Pinpoint the cell where the given text exists, returning its [x, y] midpoint coordinate. 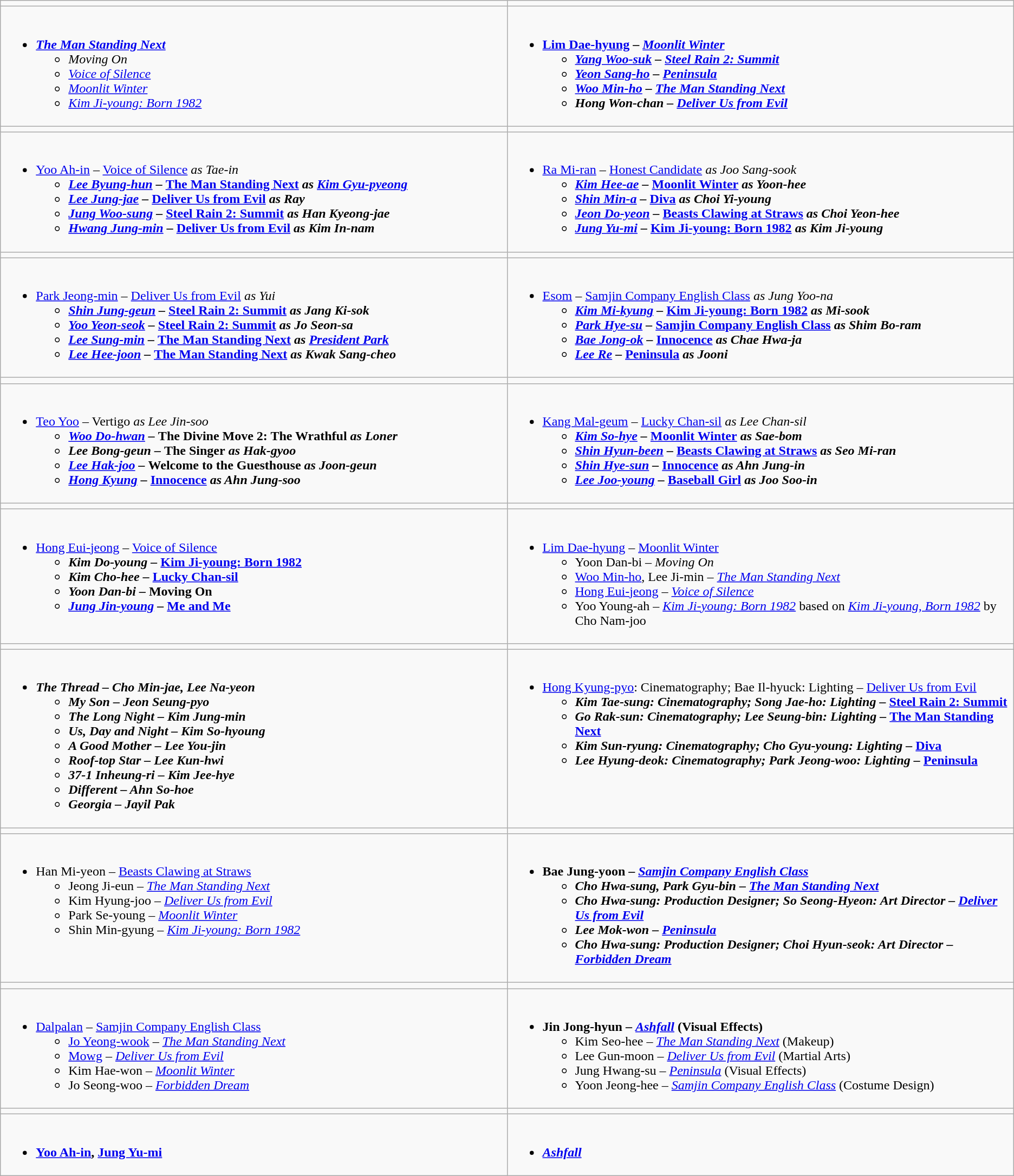
Hong Eui-jeong – Voice of Silence Kim Do-young – Kim Ji-young: Born 1982Kim Cho-hee – Lucky Chan-silYoon Dan-bi – Moving OnJung Jin-young – Me and Me [253, 576]
The Man Standing Next Moving OnVoice of SilenceMoonlit WinterKim Ji-young: Born 1982 [253, 66]
Yoo Ah-in, Jung Yu-mi [253, 1145]
Ashfall [760, 1145]
